Search for the cell housing the specified text and yield its (X, Y) center coordinate. 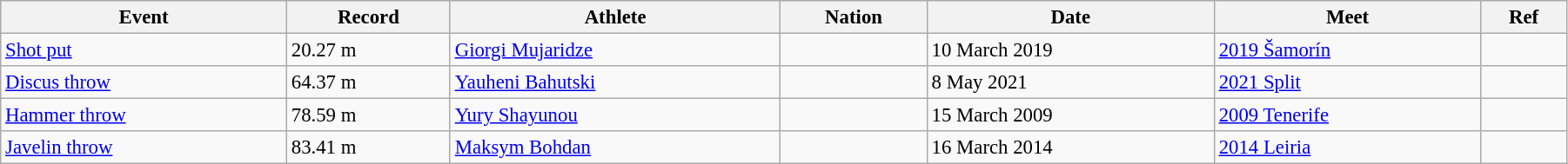
2014 Leiria (1347, 148)
Yauheni Bahutski (614, 82)
8 May 2021 (1070, 82)
10 March 2019 (1070, 50)
Date (1070, 17)
2021 Split (1347, 82)
64.37 m (368, 82)
Ref (1524, 17)
15 March 2009 (1070, 115)
83.41 m (368, 148)
Shot put (144, 50)
20.27 m (368, 50)
Yury Shayunou (614, 115)
Nation (854, 17)
Meet (1347, 17)
Maksym Bohdan (614, 148)
Event (144, 17)
Record (368, 17)
Discus throw (144, 82)
Athlete (614, 17)
2009 Tenerife (1347, 115)
Hammer throw (144, 115)
Giorgi Mujaridze (614, 50)
Javelin throw (144, 148)
78.59 m (368, 115)
16 March 2014 (1070, 148)
2019 Šamorín (1347, 50)
